Extract the [X, Y] coordinate from the center of the cell holding the provided text.  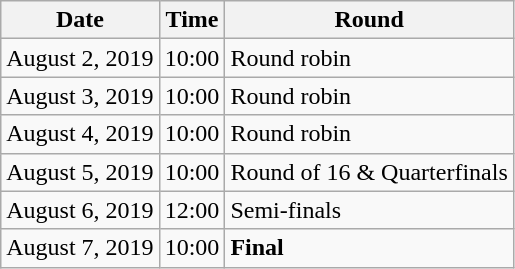
August 6, 2019 [80, 210]
August 4, 2019 [80, 134]
12:00 [192, 210]
Semi-finals [369, 210]
Date [80, 20]
August 5, 2019 [80, 172]
August 2, 2019 [80, 58]
Time [192, 20]
August 7, 2019 [80, 248]
Round of 16 & Quarterfinals [369, 172]
Final [369, 248]
August 3, 2019 [80, 96]
Round [369, 20]
